Locate the cell with the specified text and output its (X, Y) center coordinate. 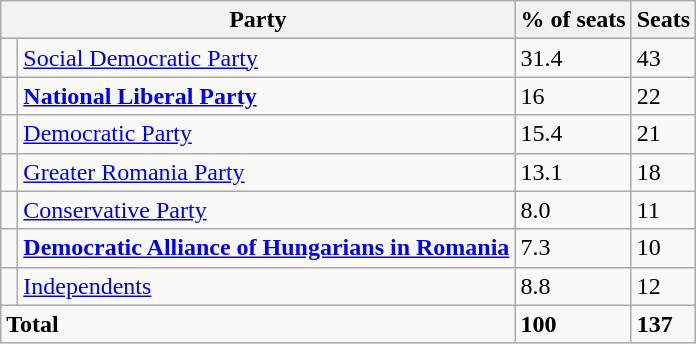
8.0 (573, 210)
18 (663, 172)
16 (573, 96)
National Liberal Party (266, 96)
Greater Romania Party (266, 172)
Social Democratic Party (266, 58)
15.4 (573, 134)
137 (663, 324)
7.3 (573, 248)
31.4 (573, 58)
Conservative Party (266, 210)
Seats (663, 20)
43 (663, 58)
22 (663, 96)
Party (258, 20)
Independents (266, 286)
21 (663, 134)
Democratic Party (266, 134)
Total (258, 324)
8.8 (573, 286)
10 (663, 248)
13.1 (573, 172)
% of seats (573, 20)
100 (573, 324)
Democratic Alliance of Hungarians in Romania (266, 248)
12 (663, 286)
11 (663, 210)
